Detect which cell encompasses the target text, then output its (x, y) center coordinate. 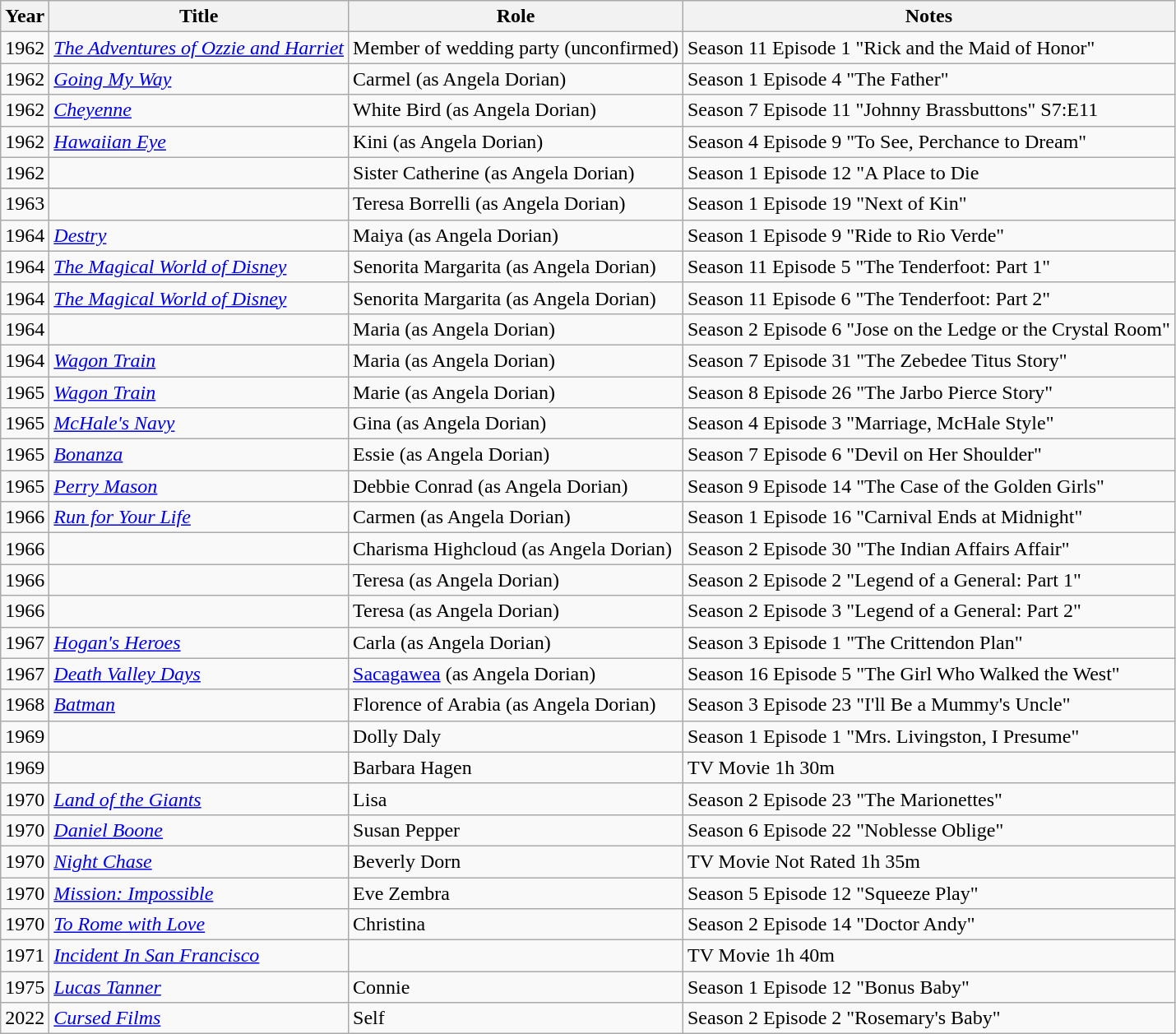
Season 5 Episode 12 "Squeeze Play" (928, 893)
Season 4 Episode 9 "To See, Perchance to Dream" (928, 141)
Destry (199, 235)
Lisa (516, 799)
Season 3 Episode 1 "The Crittendon Plan" (928, 642)
Maiya (as Angela Dorian) (516, 235)
1963 (25, 204)
Run for Your Life (199, 517)
Year (25, 16)
Death Valley Days (199, 674)
Carla (as Angela Dorian) (516, 642)
Season 7 Episode 31 "The Zebedee Titus Story" (928, 360)
Incident In San Francisco (199, 956)
Bonanza (199, 455)
Season 7 Episode 11 "Johnny Brassbuttons" S7:E11 (928, 110)
1971 (25, 956)
Season 6 Episode 22 "Noblesse Oblige" (928, 830)
Notes (928, 16)
Perry Mason (199, 486)
Member of wedding party (unconfirmed) (516, 48)
Eve Zembra (516, 893)
Season 1 Episode 12 "A Place to Die (928, 173)
1975 (25, 987)
Gina (as Angela Dorian) (516, 424)
Season 11 Episode 6 "The Tenderfoot: Part 2" (928, 298)
Season 1 Episode 12 "Bonus Baby" (928, 987)
Barbara Hagen (516, 767)
Daniel Boone (199, 830)
Season 2 Episode 23 "The Marionettes" (928, 799)
Susan Pepper (516, 830)
Season 16 Episode 5 "The Girl Who Walked the West" (928, 674)
Carmel (as Angela Dorian) (516, 79)
Christina (516, 925)
Marie (as Angela Dorian) (516, 392)
Season 2 Episode 14 "Doctor Andy" (928, 925)
White Bird (as Angela Dorian) (516, 110)
Title (199, 16)
Season 11 Episode 5 "The Tenderfoot: Part 1" (928, 267)
Season 1 Episode 1 "Mrs. Livingston, I Presume" (928, 736)
Going My Way (199, 79)
Role (516, 16)
Land of the Giants (199, 799)
Cursed Films (199, 1018)
Hogan's Heroes (199, 642)
Season 1 Episode 9 "Ride to Rio Verde" (928, 235)
Beverly Dorn (516, 861)
Season 8 Episode 26 "The Jarbo Pierce Story" (928, 392)
Season 1 Episode 16 "Carnival Ends at Midnight" (928, 517)
Season 11 Episode 1 "Rick and the Maid of Honor" (928, 48)
Season 9 Episode 14 "The Case of the Golden Girls" (928, 486)
Season 2 Episode 3 "Legend of a General: Part 2" (928, 611)
Carmen (as Angela Dorian) (516, 517)
The Adventures of Ozzie and Harriet (199, 48)
Florence of Arabia (as Angela Dorian) (516, 705)
TV Movie Not Rated 1h 35m (928, 861)
Mission: Impossible (199, 893)
Self (516, 1018)
Season 3 Episode 23 "I'll Be a Mummy's Uncle" (928, 705)
2022 (25, 1018)
Charisma Highcloud (as Angela Dorian) (516, 549)
Season 2 Episode 2 "Rosemary's Baby" (928, 1018)
Debbie Conrad (as Angela Dorian) (516, 486)
Season 2 Episode 30 "The Indian Affairs Affair" (928, 549)
Season 7 Episode 6 "Devil on Her Shoulder" (928, 455)
Lucas Tanner (199, 987)
Sister Catherine (as Angela Dorian) (516, 173)
Season 4 Episode 3 "Marriage, McHale Style" (928, 424)
Essie (as Angela Dorian) (516, 455)
Season 1 Episode 19 "Next of Kin" (928, 204)
Season 1 Episode 4 "The Father" (928, 79)
TV Movie 1h 30m (928, 767)
McHale's Navy (199, 424)
Batman (199, 705)
Teresa Borrelli (as Angela Dorian) (516, 204)
Sacagawea (as Angela Dorian) (516, 674)
Dolly Daly (516, 736)
Season 2 Episode 6 "Jose on the Ledge or the Crystal Room" (928, 329)
Kini (as Angela Dorian) (516, 141)
Cheyenne (199, 110)
Night Chase (199, 861)
TV Movie 1h 40m (928, 956)
Season 2 Episode 2 "Legend of a General: Part 1" (928, 580)
Hawaiian Eye (199, 141)
Connie (516, 987)
To Rome with Love (199, 925)
1968 (25, 705)
